From the cell containing the given text, extract its center point as (x, y) coordinate. 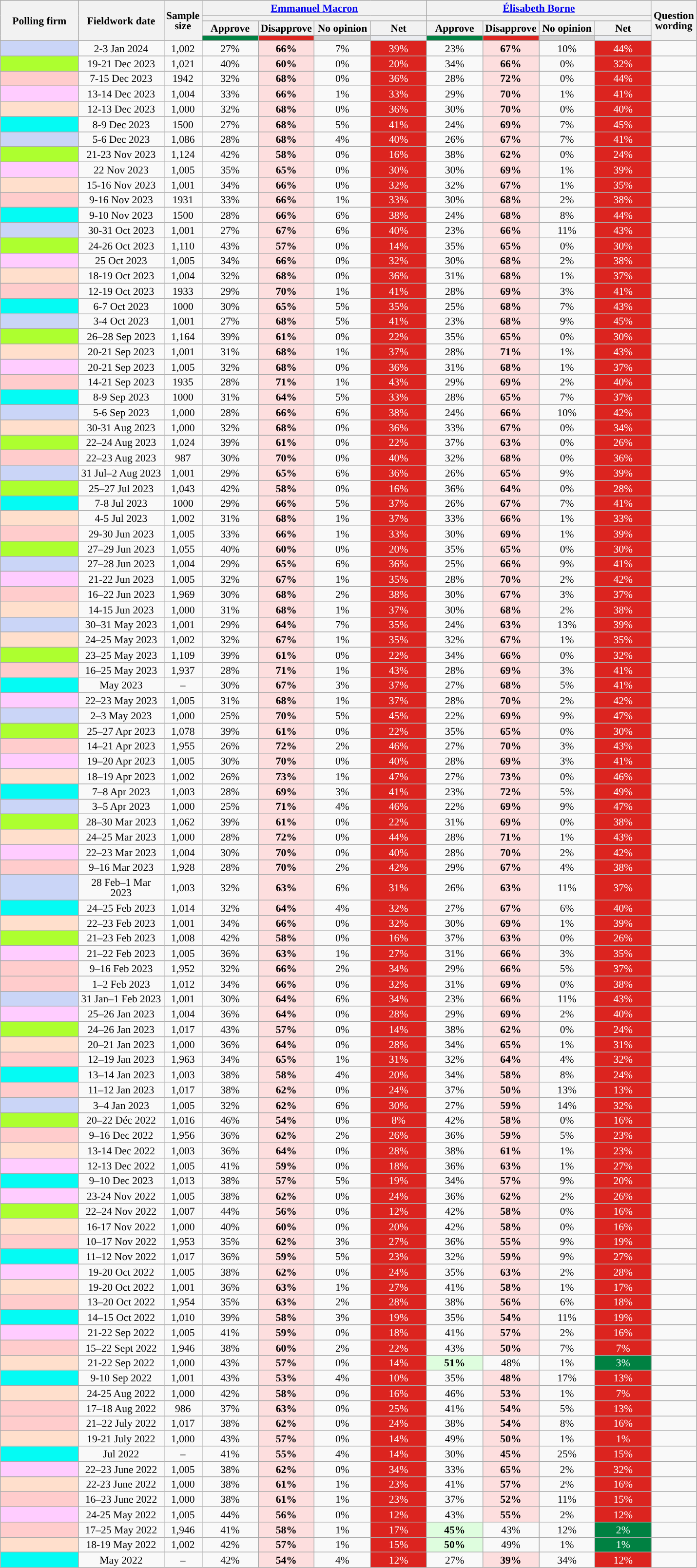
23-24 Nov 2022 (121, 1196)
1,043 (183, 488)
986 (183, 1408)
1–2 Feb 2023 (121, 983)
25 Oct 2023 (121, 260)
2–3 May 2023 (121, 715)
1,937 (183, 670)
12-19 Oct 2023 (121, 291)
1,954 (183, 1302)
9–10 Dec 2023 (121, 1181)
1,963 (183, 1059)
24–25 Mar 2023 (121, 837)
26–28 Sep 2023 (121, 336)
1,008 (183, 938)
9-16 Nov 2023 (121, 200)
16-17 Nov 2022 (121, 1226)
1,007 (183, 1211)
19–20 Apr 2023 (121, 761)
31 Jul–2 Aug 2023 (121, 473)
11–12 Nov 2022 (121, 1257)
6-7 Oct 2023 (121, 306)
31 Jan–1 Feb 2023 (121, 999)
11–12 Jan 2023 (121, 1090)
1,955 (183, 746)
25–27 Jul 2023 (121, 488)
14–21 Apr 2023 (121, 746)
Fieldwork date (121, 20)
24–26 Jan 2023 (121, 1029)
5-6 Sep 2023 (121, 412)
21-23 Nov 2023 (121, 155)
7-8 Jul 2023 (121, 503)
21–22 July 2022 (121, 1424)
1,110 (183, 246)
21–23 Feb 2023 (121, 938)
1,014 (183, 908)
20–22 Déc 2022 (121, 1120)
22–23 Mar 2023 (121, 852)
25–26 Jan 2023 (121, 1014)
7–8 Apr 2023 (121, 791)
24-25 May 2022 (121, 1514)
22-23 June 2022 (121, 1484)
1,012 (183, 983)
3–5 Apr 2023 (121, 807)
24-26 Oct 2023 (121, 246)
Polling firm (39, 20)
28 Feb–1 Mar 2023 (121, 888)
1,969 (183, 594)
23–25 May 2023 (121, 655)
14–15 Oct 2022 (121, 1318)
52% (511, 1500)
9–16 Dec 2022 (121, 1135)
1,109 (183, 655)
21-22 Jun 2023 (121, 579)
1,062 (183, 822)
16–23 June 2022 (121, 1500)
1,953 (183, 1242)
21–22 Feb 2023 (121, 953)
17–18 Aug 2022 (121, 1408)
1931 (183, 200)
13-14 Dec 2022 (121, 1151)
24–25 May 2023 (121, 640)
24–25 Feb 2023 (121, 908)
22–23 May 2023 (121, 701)
17–25 May 2022 (121, 1530)
14-15 Jun 2023 (121, 609)
7-15 Dec 2023 (121, 79)
5-6 Dec 2023 (121, 139)
Jul 2022 (121, 1454)
28–30 Mar 2023 (121, 822)
30-31 Oct 2023 (121, 230)
1,124 (183, 155)
May 2022 (121, 1560)
30-31 Aug 2023 (121, 428)
16–22 Jun 2023 (121, 594)
1942 (183, 79)
27–28 Jun 2023 (121, 564)
9–16 Mar 2023 (121, 867)
16–25 May 2023 (121, 670)
15-16 Nov 2023 (121, 185)
8-9 Sep 2023 (121, 398)
22 Nov 2023 (121, 170)
15–22 Sept 2022 (121, 1348)
18–19 Apr 2023 (121, 777)
22–24 Aug 2023 (121, 442)
3–4 Jan 2023 (121, 1105)
13-14 Dec 2023 (121, 94)
Élisabeth Borne (539, 8)
18-19 Oct 2023 (121, 276)
13–20 Oct 2022 (121, 1302)
1,010 (183, 1318)
12-13 Dec 2023 (121, 109)
13–14 Jan 2023 (121, 1075)
22–23 Aug 2023 (121, 458)
1,928 (183, 867)
1,013 (183, 1181)
1,021 (183, 63)
20–21 Jan 2023 (121, 1045)
Samplesize (183, 20)
9-10 Sep 2022 (121, 1378)
22–23 Feb 2023 (121, 923)
30–31 May 2023 (121, 625)
18-19 May 2022 (121, 1545)
27–29 Jun 2023 (121, 549)
1,024 (183, 442)
1,952 (183, 969)
4-5 Jul 2023 (121, 518)
12-13 Dec 2022 (121, 1166)
29-30 Jun 2023 (121, 534)
19-21 Dec 2023 (121, 63)
May 2023 (121, 685)
1,086 (183, 139)
10–17 Nov 2022 (121, 1242)
1,055 (183, 549)
22–23 June 2022 (121, 1469)
1,016 (183, 1120)
987 (183, 458)
25–27 Apr 2023 (121, 731)
1933 (183, 291)
1,956 (183, 1135)
8-9 Dec 2023 (121, 124)
12–19 Jan 2023 (121, 1059)
9–16 Feb 2023 (121, 969)
51% (454, 1362)
24-25 Aug 2022 (121, 1394)
2-3 Jan 2024 (121, 49)
14-21 Sep 2023 (121, 382)
19-21 July 2022 (121, 1438)
9-10 Nov 2023 (121, 215)
1935 (183, 382)
22–24 Nov 2022 (121, 1211)
1,164 (183, 336)
Questionwording (674, 20)
1,078 (183, 731)
3-4 Oct 2023 (121, 322)
Emmanuel Macron (314, 8)
